Return (x, y) of the center of cell containing provided text 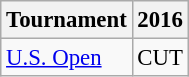
U.S. Open (66, 58)
2016 (160, 20)
Tournament (66, 20)
CUT (160, 58)
